Search for the cell housing the specified text and yield its [x, y] center coordinate. 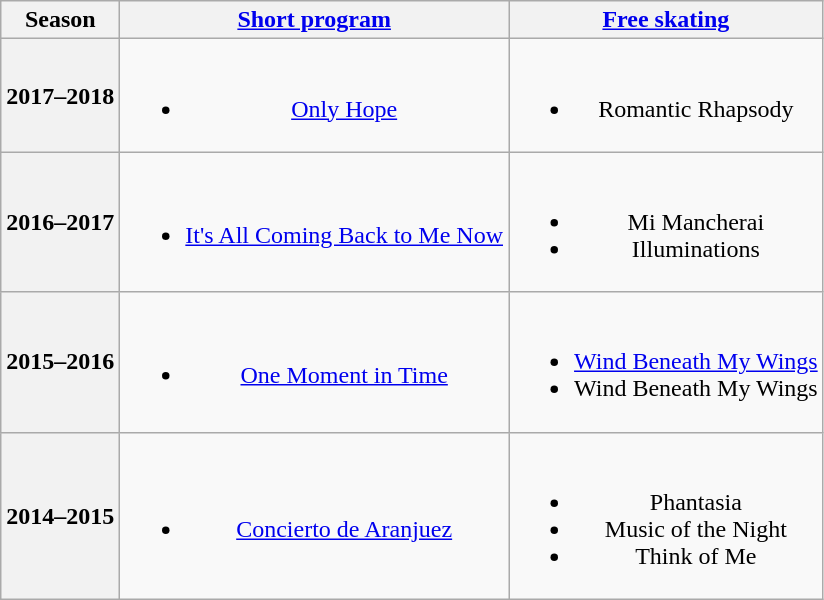
Wind Beneath My Wings Wind Beneath My Wings [666, 362]
Short program [314, 20]
2014–2015 [60, 516]
Romantic Rhapsody [666, 96]
Mi Mancherai Illuminations [666, 222]
Phantasia Music of the Night Think of Me [666, 516]
It's All Coming Back to Me Now [314, 222]
Season [60, 20]
Free skating [666, 20]
One Moment in Time [314, 362]
2017–2018 [60, 96]
2016–2017 [60, 222]
Concierto de Aranjuez [314, 516]
Only Hope [314, 96]
2015–2016 [60, 362]
